Detect which cell encompasses the target text, then output its (X, Y) center coordinate. 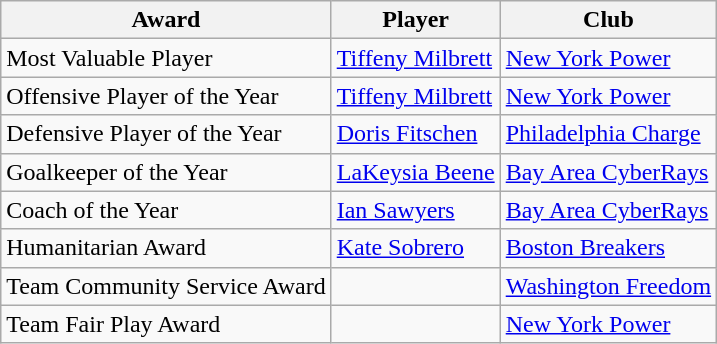
Club (608, 20)
Humanitarian Award (166, 248)
Coach of the Year (166, 210)
Ian Sawyers (416, 210)
Defensive Player of the Year (166, 134)
Offensive Player of the Year (166, 96)
Team Fair Play Award (166, 324)
Doris Fitschen (416, 134)
Player (416, 20)
Goalkeeper of the Year (166, 172)
Award (166, 20)
Washington Freedom (608, 286)
Most Valuable Player (166, 58)
Team Community Service Award (166, 286)
Kate Sobrero (416, 248)
Boston Breakers (608, 248)
LaKeysia Beene (416, 172)
Philadelphia Charge (608, 134)
